Pinpoint the cell where the given text exists, returning its [X, Y] midpoint coordinate. 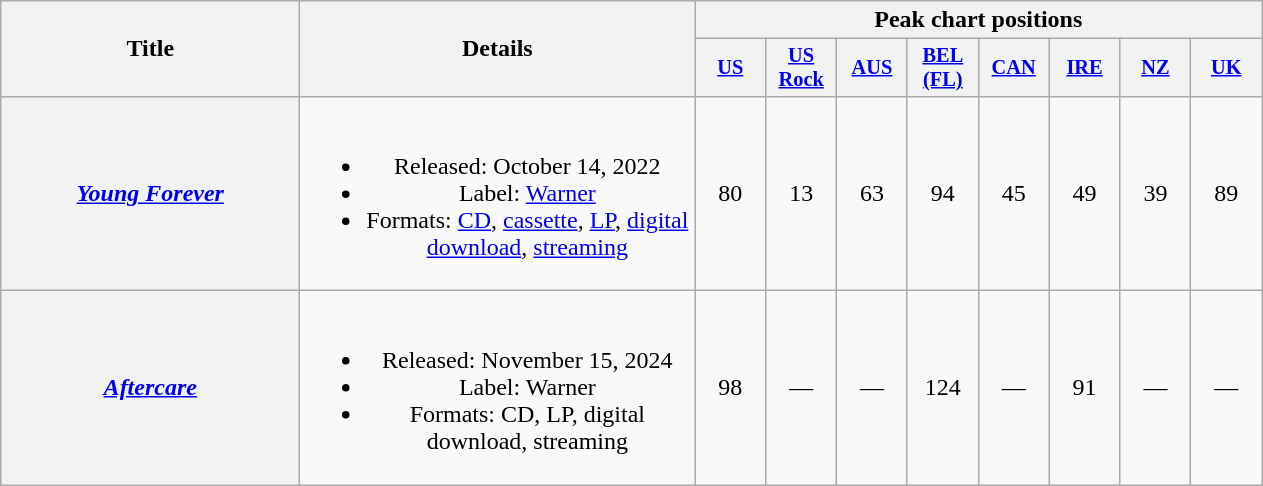
49 [1084, 193]
UK [1226, 68]
Released: October 14, 2022Label: WarnerFormats: CD, cassette, LP, digital download, streaming [498, 193]
124 [942, 388]
94 [942, 193]
Aftercare [150, 388]
Details [498, 49]
Peak chart positions [978, 20]
Released: November 15, 2024Label: WarnerFormats: CD, LP, digital download, streaming [498, 388]
89 [1226, 193]
CAN [1014, 68]
US [730, 68]
IRE [1084, 68]
63 [872, 193]
98 [730, 388]
Title [150, 49]
91 [1084, 388]
US Rock [802, 68]
BEL(FL) [942, 68]
13 [802, 193]
NZ [1156, 68]
80 [730, 193]
AUS [872, 68]
45 [1014, 193]
39 [1156, 193]
Young Forever [150, 193]
